Identify which cell holds the provided text, then report its [X, Y] central coordinate. 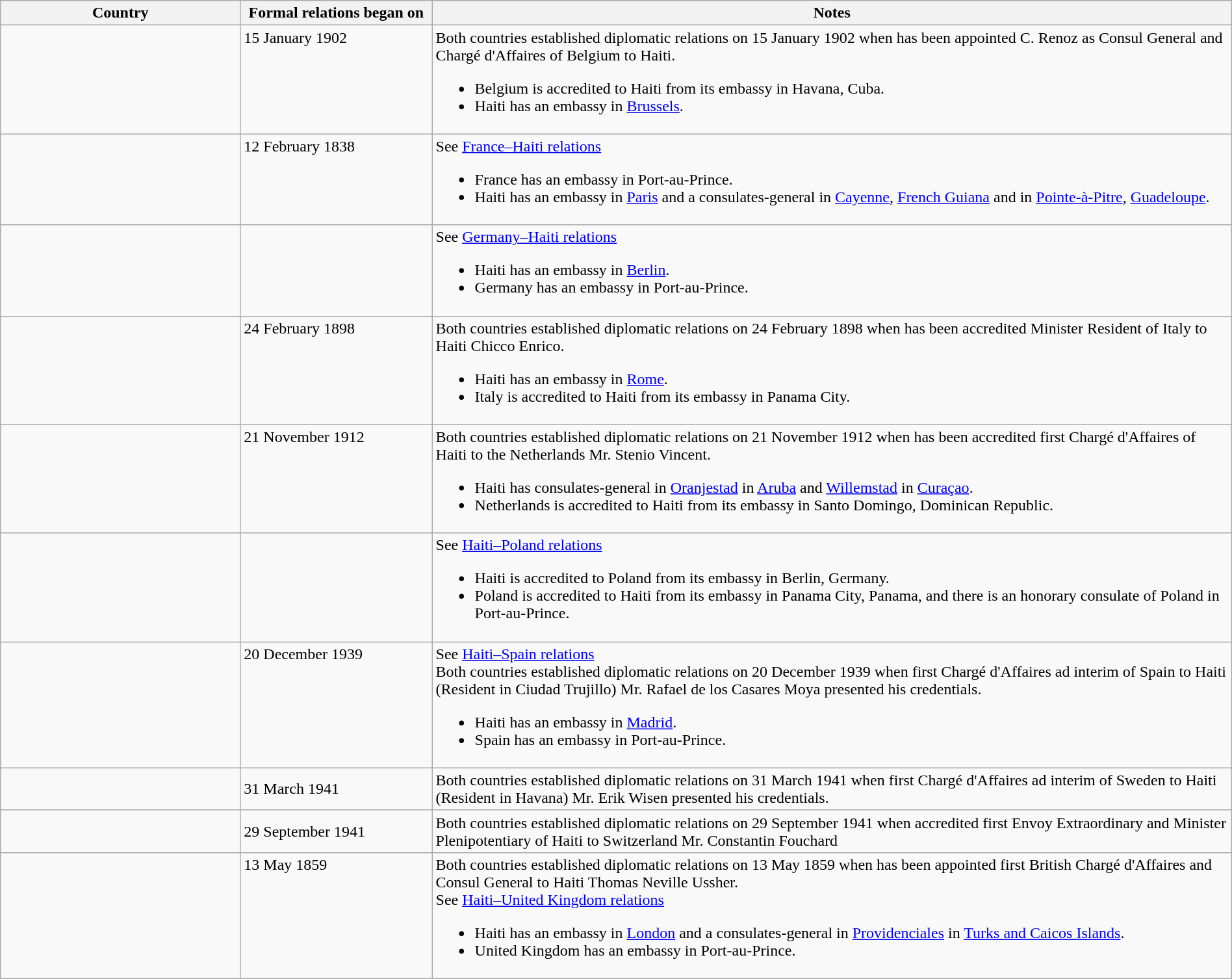
21 November 1912 [337, 478]
Notes [832, 13]
24 February 1898 [337, 371]
12 February 1838 [337, 179]
15 January 1902 [337, 79]
See Germany–Haiti relationsHaiti has an embassy in Berlin.Germany has an embassy in Port-au-Prince. [832, 270]
Formal relations began on [337, 13]
Country [121, 13]
31 March 1941 [337, 789]
29 September 1941 [337, 831]
20 December 1939 [337, 705]
13 May 1859 [337, 915]
